Find where the given text appears and provide that cell's center as [X, Y] coordinate. 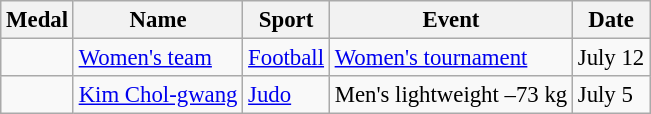
Event [450, 20]
Women's team [158, 58]
Kim Chol-gwang [158, 95]
Date [610, 20]
July 5 [610, 95]
Football [286, 58]
Women's tournament [450, 58]
Men's lightweight –73 kg [450, 95]
July 12 [610, 58]
Sport [286, 20]
Name [158, 20]
Medal [38, 20]
Judo [286, 95]
